Determine the (X, Y) coordinate at the center of the cell enclosing the given text.  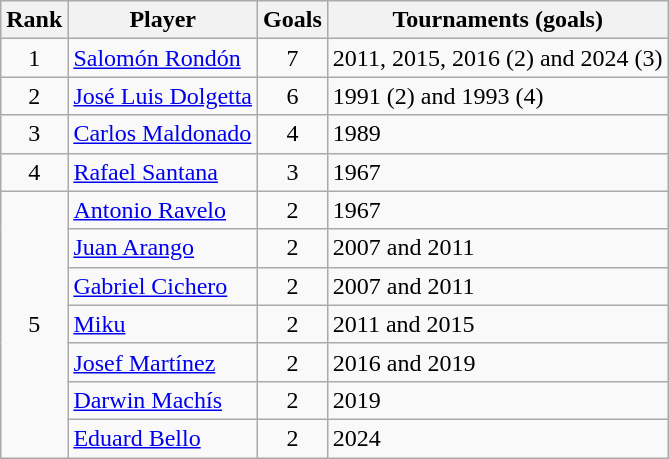
Carlos Maldonado (163, 134)
Gabriel Cichero (163, 286)
Player (163, 20)
Josef Martínez (163, 362)
1989 (498, 134)
7 (293, 58)
Miku (163, 324)
Eduard Bello (163, 438)
Tournaments (goals) (498, 20)
2024 (498, 438)
Rafael Santana (163, 172)
6 (293, 96)
2011 and 2015 (498, 324)
José Luis Dolgetta (163, 96)
Goals (293, 20)
Juan Arango (163, 248)
Salomón Rondón (163, 58)
5 (34, 324)
2011, 2015, 2016 (2) and 2024 (3) (498, 58)
Antonio Ravelo (163, 210)
Rank (34, 20)
Darwin Machís (163, 400)
1991 (2) and 1993 (4) (498, 96)
1 (34, 58)
2016 and 2019 (498, 362)
2019 (498, 400)
